Determine the [x, y] coordinate at the center of the cell enclosing the given text.  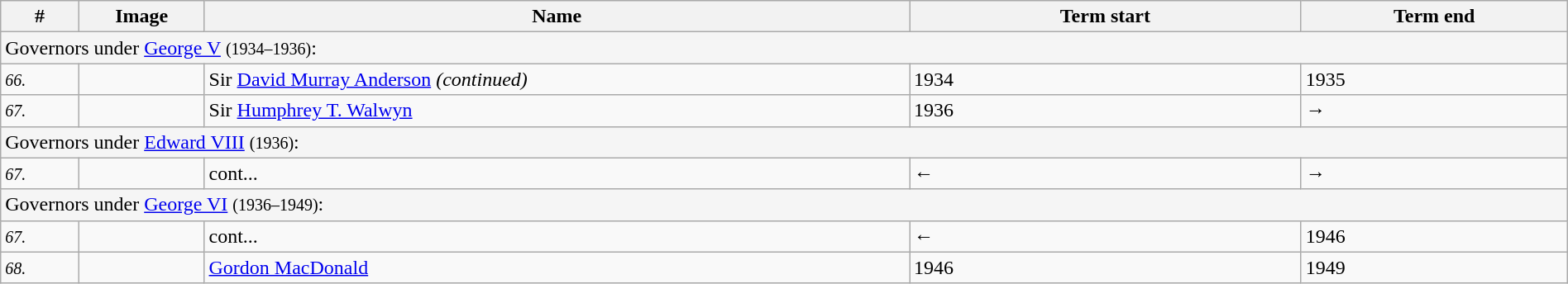
# [40, 17]
1949 [1434, 267]
1936 [1106, 111]
Governors under George VI (1936–1949): [784, 205]
Term end [1434, 17]
66. [40, 79]
68. [40, 267]
Governors under Edward VIII (1936): [784, 142]
Sir David Murray Anderson (continued) [557, 79]
Governors under George V (1934–1936): [784, 48]
1934 [1106, 79]
Image [141, 17]
Gordon MacDonald [557, 267]
Term start [1106, 17]
Sir Humphrey T. Walwyn [557, 111]
Name [557, 17]
1935 [1434, 79]
